Return (x, y) of the center of cell containing provided text 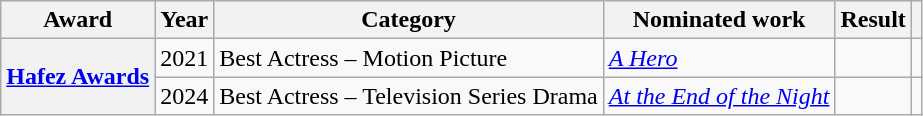
Best Actress – Motion Picture (409, 58)
A Hero (719, 58)
2024 (184, 96)
At the End of the Night (719, 96)
Year (184, 20)
Best Actress – Television Series Drama (409, 96)
Nominated work (719, 20)
Hafez Awards (78, 77)
Category (409, 20)
2021 (184, 58)
Award (78, 20)
Result (873, 20)
